Return (X, Y) of the center of cell containing provided text 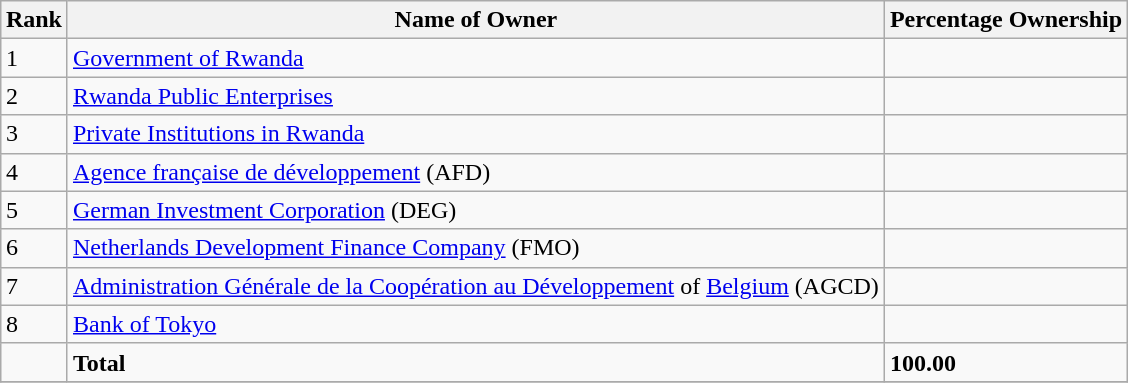
Administration Générale de la Coopération au Développement of Belgium (AGCD) (476, 286)
7 (34, 286)
Agence française de développement (AFD) (476, 172)
Private Institutions in Rwanda (476, 134)
6 (34, 248)
German Investment Corporation (DEG) (476, 210)
Total (476, 362)
1 (34, 58)
Rank (34, 20)
4 (34, 172)
8 (34, 324)
Netherlands Development Finance Company (FMO) (476, 248)
Bank of Tokyo (476, 324)
Rwanda Public Enterprises (476, 96)
3 (34, 134)
100.00 (1006, 362)
Name of Owner (476, 20)
5 (34, 210)
2 (34, 96)
Government of Rwanda (476, 58)
Percentage Ownership (1006, 20)
